Capture the cell that displays the provided text and extract its [x, y] central coordinate. 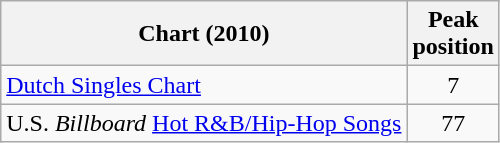
Chart (2010) [204, 34]
Dutch Singles Chart [204, 85]
7 [453, 85]
Peakposition [453, 34]
77 [453, 123]
U.S. Billboard Hot R&B/Hip-Hop Songs [204, 123]
